Extract the (x, y) coordinate from the center of the cell holding the provided text.  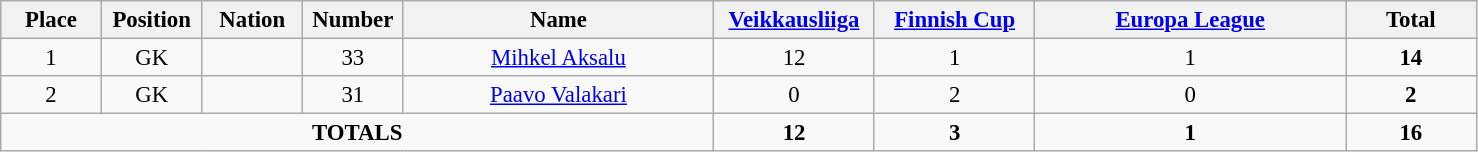
Veikkausliiga (794, 20)
Paavo Valakari (558, 95)
Europa League (1190, 20)
16 (1412, 133)
3 (954, 133)
TOTALS (358, 133)
Finnish Cup (954, 20)
Position (152, 20)
Nation (252, 20)
14 (1412, 58)
33 (354, 58)
Total (1412, 20)
Mihkel Aksalu (558, 58)
Place (52, 20)
31 (354, 95)
Number (354, 20)
Name (558, 20)
